Return [X, Y] of the center of cell containing provided text 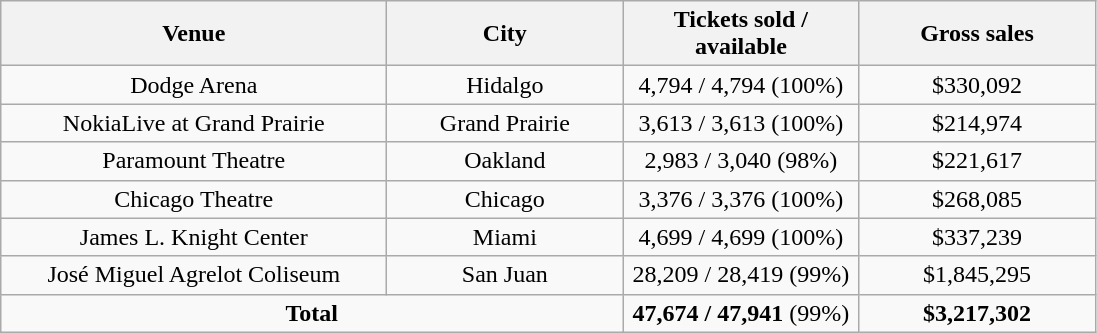
Chicago Theatre [194, 199]
$3,217,302 [977, 313]
$330,092 [977, 85]
$337,239 [977, 237]
$1,845,295 [977, 275]
28,209 / 28,419 (99%) [741, 275]
Grand Prairie [505, 123]
San Juan [505, 275]
Hidalgo [505, 85]
Total [312, 313]
City [505, 34]
Chicago [505, 199]
4,794 / 4,794 (100%) [741, 85]
3,613 / 3,613 (100%) [741, 123]
Oakland [505, 161]
$214,974 [977, 123]
3,376 / 3,376 (100%) [741, 199]
Gross sales [977, 34]
4,699 / 4,699 (100%) [741, 237]
José Miguel Agrelot Coliseum [194, 275]
Tickets sold / available [741, 34]
Dodge Arena [194, 85]
$221,617 [977, 161]
James L. Knight Center [194, 237]
47,674 / 47,941 (99%) [741, 313]
2,983 / 3,040 (98%) [741, 161]
Paramount Theatre [194, 161]
$268,085 [977, 199]
NokiaLive at Grand Prairie [194, 123]
Miami [505, 237]
Venue [194, 34]
